Output the (X, Y) coordinate of the center of the cell containing the given text.  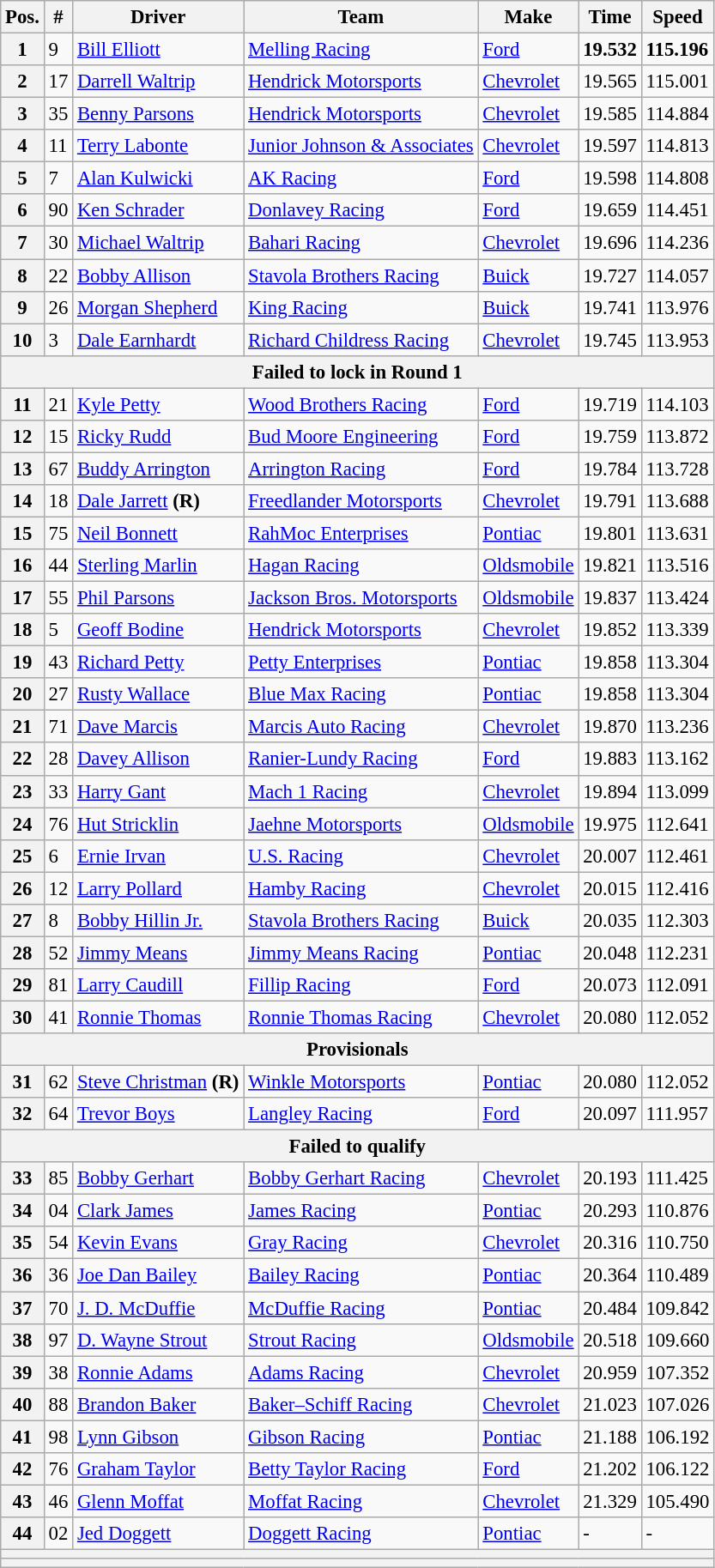
19.745 (609, 340)
19.791 (609, 501)
19.883 (609, 760)
52 (58, 953)
112.416 (678, 888)
Phil Parsons (158, 598)
Bahari Racing (361, 243)
Geoff Bodine (158, 630)
Hut Stricklin (158, 824)
Richard Petty (158, 663)
113.976 (678, 307)
21.202 (609, 1469)
109.660 (678, 1340)
112.461 (678, 856)
Ronnie Thomas (158, 1017)
19.801 (609, 533)
James Racing (361, 1211)
Glenn Moffat (158, 1501)
Speed (678, 17)
42 (22, 1469)
21.329 (609, 1501)
40 (22, 1404)
114.808 (678, 179)
Bobby Gerhart (158, 1178)
Bailey Racing (361, 1275)
55 (58, 598)
Langley Racing (361, 1114)
114.451 (678, 210)
Larry Pollard (158, 888)
Doggett Racing (361, 1534)
Bobby Allison (158, 275)
19.659 (609, 210)
67 (58, 469)
111.957 (678, 1114)
Buddy Arrington (158, 469)
113.236 (678, 727)
20.484 (609, 1308)
Ernie Irvan (158, 856)
Sterling Marlin (158, 566)
Kevin Evans (158, 1244)
Neil Bonnett (158, 533)
106.192 (678, 1437)
Wood Brothers Racing (361, 404)
37 (22, 1308)
Hagan Racing (361, 566)
111.425 (678, 1178)
Jimmy Means Racing (361, 953)
Graham Taylor (158, 1469)
34 (22, 1211)
Provisionals (357, 1050)
Richard Childress Racing (361, 340)
112.303 (678, 921)
112.641 (678, 824)
Brandon Baker (158, 1404)
20.015 (609, 888)
21.188 (609, 1437)
112.231 (678, 953)
Bobby Hillin Jr. (158, 921)
105.490 (678, 1501)
39 (22, 1372)
113.162 (678, 760)
Rusty Wallace (158, 694)
Jed Doggett (158, 1534)
112.091 (678, 985)
Dale Earnhardt (158, 340)
10 (22, 340)
20.518 (609, 1340)
19.598 (609, 179)
Clark James (158, 1211)
19.741 (609, 307)
113.953 (678, 340)
Gray Racing (361, 1244)
19.837 (609, 598)
Freedlander Motorsports (361, 501)
62 (58, 1082)
46 (58, 1501)
Ricky Rudd (158, 437)
Strout Racing (361, 1340)
106.122 (678, 1469)
Jimmy Means (158, 953)
20.048 (609, 953)
19.565 (609, 82)
19 (22, 663)
Failed to lock in Round 1 (357, 372)
20.959 (609, 1372)
114.236 (678, 243)
Failed to qualify (357, 1147)
90 (58, 210)
Larry Caudill (158, 985)
Time (609, 17)
19.719 (609, 404)
Make (529, 17)
Darrell Waltrip (158, 82)
113.516 (678, 566)
U.S. Racing (361, 856)
19.975 (609, 824)
Dale Jarrett (R) (158, 501)
20.035 (609, 921)
Driver (158, 17)
16 (22, 566)
70 (58, 1308)
Lynn Gibson (158, 1437)
19.821 (609, 566)
Harry Gant (158, 791)
20.073 (609, 985)
115.196 (678, 50)
Davey Allison (158, 760)
29 (22, 985)
Petty Enterprises (361, 663)
19.696 (609, 243)
19.870 (609, 727)
Melling Racing (361, 50)
113.424 (678, 598)
114.057 (678, 275)
Jackson Bros. Motorsports (361, 598)
Kyle Petty (158, 404)
Betty Taylor Racing (361, 1469)
20.293 (609, 1211)
20.316 (609, 1244)
23 (22, 791)
Bud Moore Engineering (361, 437)
113.728 (678, 469)
97 (58, 1340)
Joe Dan Bailey (158, 1275)
Moffat Racing (361, 1501)
20.097 (609, 1114)
Fillip Racing (361, 985)
113.631 (678, 533)
98 (58, 1437)
Ronnie Adams (158, 1372)
Donlavey Racing (361, 210)
Benny Parsons (158, 114)
Baker–Schiff Racing (361, 1404)
20.193 (609, 1178)
Adams Racing (361, 1372)
Dave Marcis (158, 727)
19.585 (609, 114)
Winkle Motorsports (361, 1082)
71 (58, 727)
114.884 (678, 114)
114.103 (678, 404)
19.727 (609, 275)
Blue Max Racing (361, 694)
Hamby Racing (361, 888)
64 (58, 1114)
19.759 (609, 437)
Mach 1 Racing (361, 791)
110.750 (678, 1244)
RahMoc Enterprises (361, 533)
81 (58, 985)
Bill Elliott (158, 50)
21.023 (609, 1404)
Steve Christman (R) (158, 1082)
13 (22, 469)
88 (58, 1404)
109.842 (678, 1308)
32 (22, 1114)
110.489 (678, 1275)
115.001 (678, 82)
Terry Labonte (158, 146)
113.099 (678, 791)
113.688 (678, 501)
19.852 (609, 630)
Gibson Racing (361, 1437)
14 (22, 501)
113.872 (678, 437)
31 (22, 1082)
19.894 (609, 791)
Ronnie Thomas Racing (361, 1017)
Arrington Racing (361, 469)
Michael Waltrip (158, 243)
4 (22, 146)
1 (22, 50)
Trevor Boys (158, 1114)
Ranier-Lundy Racing (361, 760)
19.784 (609, 469)
114.813 (678, 146)
Bobby Gerhart Racing (361, 1178)
04 (58, 1211)
Ken Schrader (158, 210)
Pos. (22, 17)
19.532 (609, 50)
Morgan Shepherd (158, 307)
20 (22, 694)
Team (361, 17)
Junior Johnson & Associates (361, 146)
113.339 (678, 630)
25 (22, 856)
Jaehne Motorsports (361, 824)
85 (58, 1178)
2 (22, 82)
20.007 (609, 856)
110.876 (678, 1211)
19.597 (609, 146)
Alan Kulwicki (158, 179)
AK Racing (361, 179)
Marcis Auto Racing (361, 727)
24 (22, 824)
20.364 (609, 1275)
75 (58, 533)
107.352 (678, 1372)
# (58, 17)
02 (58, 1534)
D. Wayne Strout (158, 1340)
McDuffie Racing (361, 1308)
J. D. McDuffie (158, 1308)
54 (58, 1244)
King Racing (361, 307)
107.026 (678, 1404)
